Find where the given text appears and provide that cell's center as [x, y] coordinate. 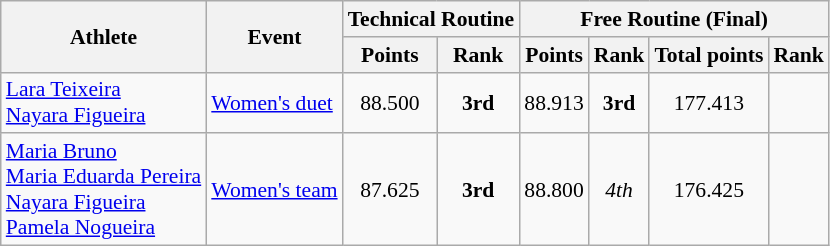
Lara TeixeiraNayara Figueira [104, 102]
88.913 [554, 102]
Free Routine (Final) [674, 19]
177.413 [708, 102]
Technical Routine [432, 19]
4th [620, 190]
88.800 [554, 190]
87.625 [390, 190]
Athlete [104, 36]
88.500 [390, 102]
Event [274, 36]
Maria BrunoMaria Eduarda PereiraNayara FigueiraPamela Nogueira [104, 190]
Women's team [274, 190]
176.425 [708, 190]
Total points [708, 55]
Women's duet [274, 102]
